Capture the cell that displays the provided text and extract its (X, Y) central coordinate. 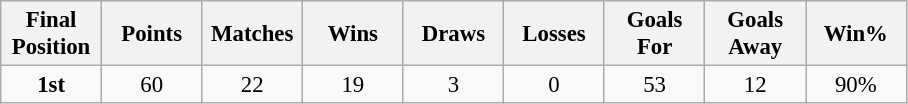
Points (152, 34)
12 (756, 85)
Goals Away (756, 34)
60 (152, 85)
19 (354, 85)
1st (52, 85)
Draws (454, 34)
Final Position (52, 34)
90% (856, 85)
Win% (856, 34)
53 (654, 85)
0 (554, 85)
3 (454, 85)
Goals For (654, 34)
Losses (554, 34)
22 (252, 85)
Wins (354, 34)
Matches (252, 34)
